Return the (x, y) coordinate for the center point of the cell that contains the specified text.  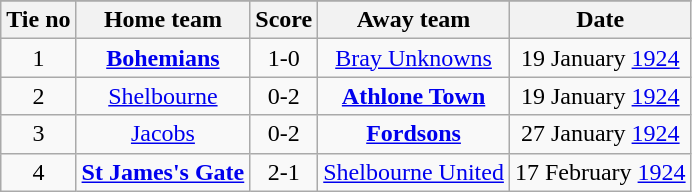
4 (38, 172)
Date (600, 20)
Fordsons (414, 134)
Bray Unknowns (414, 58)
2-1 (284, 172)
St James's Gate (163, 172)
Home team (163, 20)
1-0 (284, 58)
3 (38, 134)
2 (38, 96)
17 February 1924 (600, 172)
Athlone Town (414, 96)
1 (38, 58)
27 January 1924 (600, 134)
Away team (414, 20)
Jacobs (163, 134)
Tie no (38, 20)
Bohemians (163, 58)
Score (284, 20)
Shelbourne United (414, 172)
Shelbourne (163, 96)
